Return [x, y] of the center of cell containing provided text 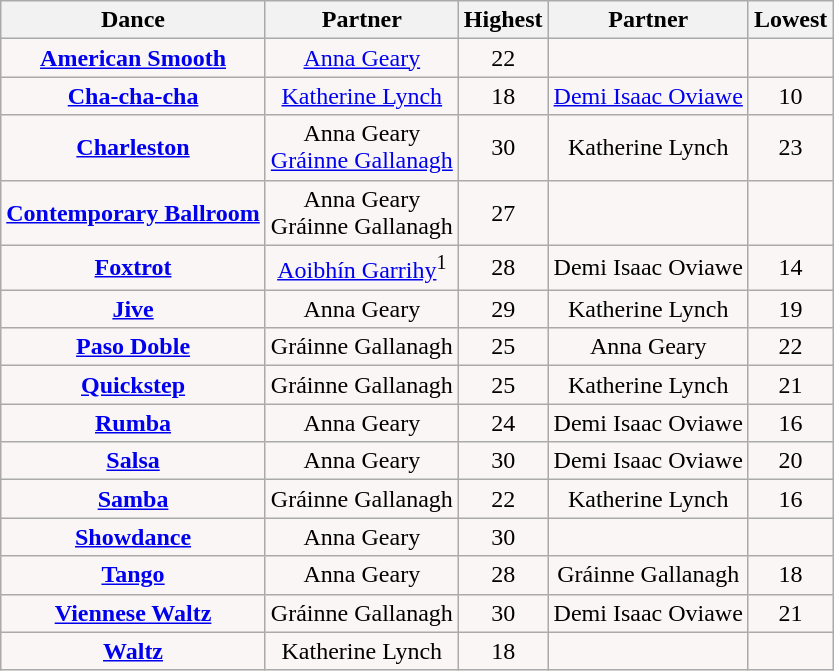
Paso Doble [134, 347]
19 [790, 309]
American Smooth [134, 58]
Samba [134, 499]
20 [790, 461]
27 [503, 212]
Waltz [134, 651]
Quickstep [134, 385]
23 [790, 148]
Contemporary Ballroom [134, 212]
14 [790, 268]
Jive [134, 309]
Salsa [134, 461]
Tango [134, 575]
Dance [134, 20]
Charleston [134, 148]
29 [503, 309]
Aoibhín Garrihy1 [362, 268]
Cha-cha-cha [134, 96]
Showdance [134, 537]
Highest [503, 20]
24 [503, 423]
Lowest [790, 20]
Rumba [134, 423]
10 [790, 96]
Foxtrot [134, 268]
Viennese Waltz [134, 613]
